Capture the cell that displays the provided text and extract its [X, Y] central coordinate. 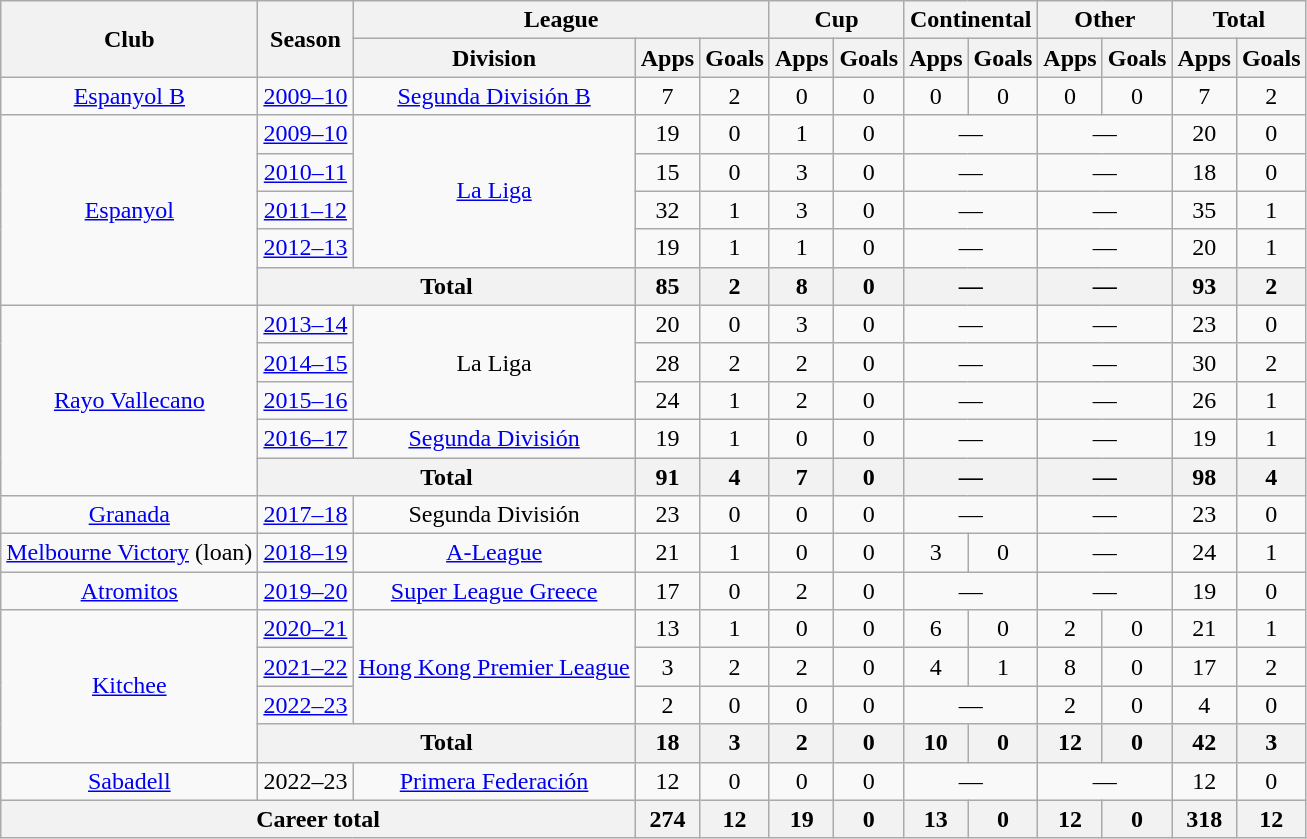
10 [936, 743]
2019–20 [306, 591]
Atromitos [130, 591]
Club [130, 39]
2020–21 [306, 629]
Espanyol B [130, 96]
Cup [836, 20]
Rayo Vallecano [130, 400]
42 [1204, 743]
Espanyol [130, 210]
Continental [971, 20]
2021–22 [306, 667]
2015–16 [306, 400]
Granada [130, 515]
274 [667, 819]
Kitchee [130, 686]
2017–18 [306, 515]
28 [667, 362]
26 [1204, 400]
Segunda División B [494, 96]
2013–14 [306, 324]
Season [306, 39]
2014–15 [306, 362]
Hong Kong Premier League [494, 667]
318 [1204, 819]
Division [494, 58]
Other [1105, 20]
93 [1204, 286]
85 [667, 286]
91 [667, 477]
Super League Greece [494, 591]
35 [1204, 210]
2012–13 [306, 248]
A-League [494, 553]
15 [667, 172]
98 [1204, 477]
2011–12 [306, 210]
2016–17 [306, 438]
Primera Federación [494, 781]
Sabadell [130, 781]
Melbourne Victory (loan) [130, 553]
6 [936, 629]
30 [1204, 362]
2018–19 [306, 553]
Career total [318, 819]
League [562, 20]
2010–11 [306, 172]
32 [667, 210]
